From the cell containing the given text, extract its center point as [X, Y] coordinate. 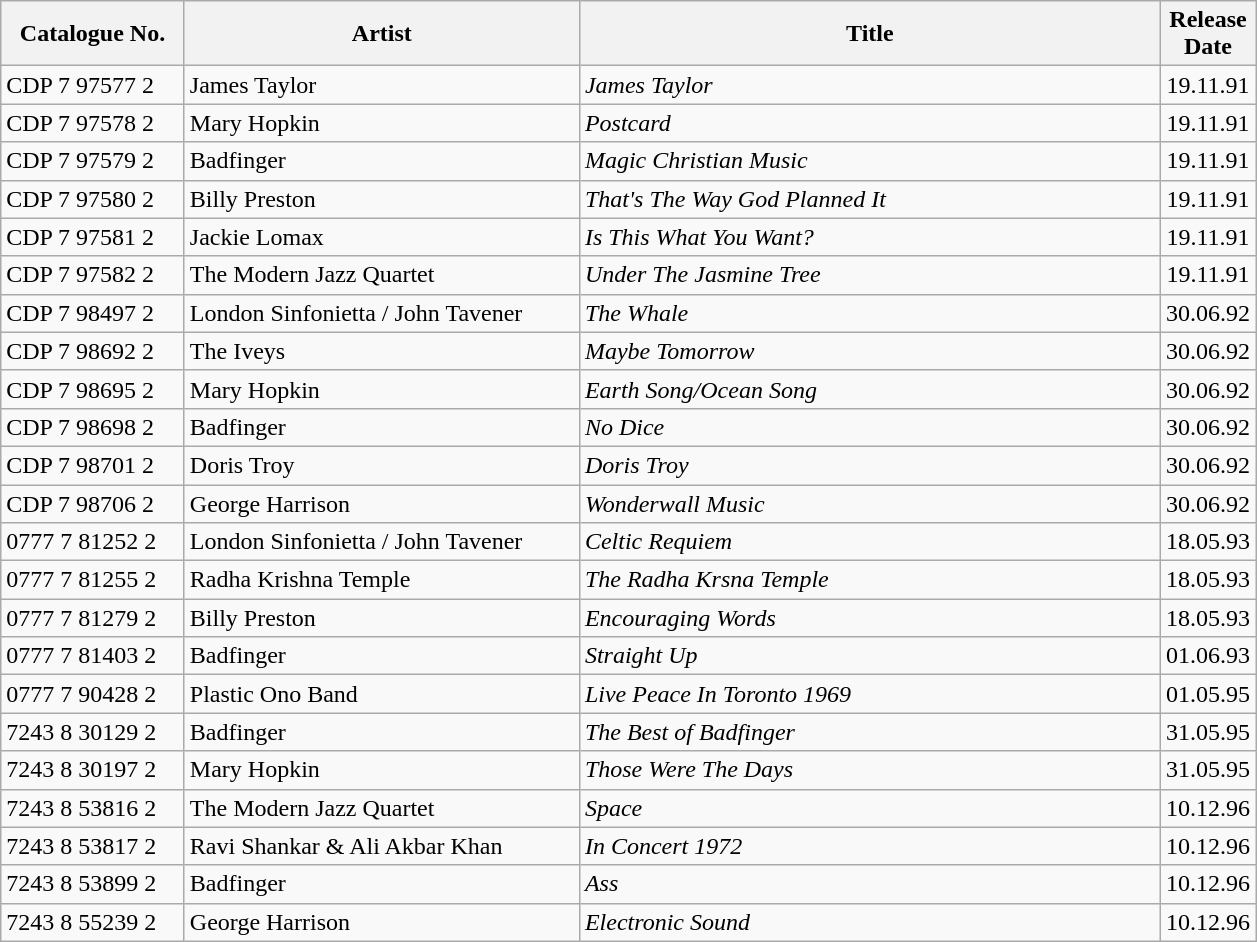
7243 8 53899 2 [93, 884]
Those Were The Days [870, 770]
Radha Krishna Temple [382, 580]
0777 7 81255 2 [93, 580]
CDP 7 97577 2 [93, 85]
Live Peace In Toronto 1969 [870, 694]
The Whale [870, 313]
7243 8 53816 2 [93, 808]
Is This What You Want? [870, 237]
Artist [382, 34]
CDP 7 97581 2 [93, 237]
0777 7 81403 2 [93, 656]
7243 8 55239 2 [93, 922]
Release Date [1208, 34]
7243 8 53817 2 [93, 846]
Title [870, 34]
Straight Up [870, 656]
01.06.93 [1208, 656]
0777 7 81279 2 [93, 618]
The Iveys [382, 351]
Maybe Tomorrow [870, 351]
Earth Song/Ocean Song [870, 389]
Under The Jasmine Tree [870, 275]
Postcard [870, 123]
Celtic Requiem [870, 542]
Ass [870, 884]
Space [870, 808]
No Dice [870, 427]
Magic Christian Music [870, 161]
The Best of Badfinger [870, 732]
CDP 7 97580 2 [93, 199]
CDP 7 98701 2 [93, 465]
Encouraging Words [870, 618]
CDP 7 97578 2 [93, 123]
01.05.95 [1208, 694]
CDP 7 97579 2 [93, 161]
CDP 7 98698 2 [93, 427]
Wonderwall Music [870, 503]
CDP 7 98692 2 [93, 351]
Ravi Shankar & Ali Akbar Khan [382, 846]
7243 8 30197 2 [93, 770]
Jackie Lomax [382, 237]
CDP 7 97582 2 [93, 275]
In Concert 1972 [870, 846]
CDP 7 98695 2 [93, 389]
Plastic Ono Band [382, 694]
CDP 7 98497 2 [93, 313]
The Radha Krsna Temple [870, 580]
0777 7 81252 2 [93, 542]
Catalogue No. [93, 34]
0777 7 90428 2 [93, 694]
CDP 7 98706 2 [93, 503]
7243 8 30129 2 [93, 732]
Electronic Sound [870, 922]
That's The Way God Planned It [870, 199]
